Search for the cell housing the specified text and yield its (X, Y) center coordinate. 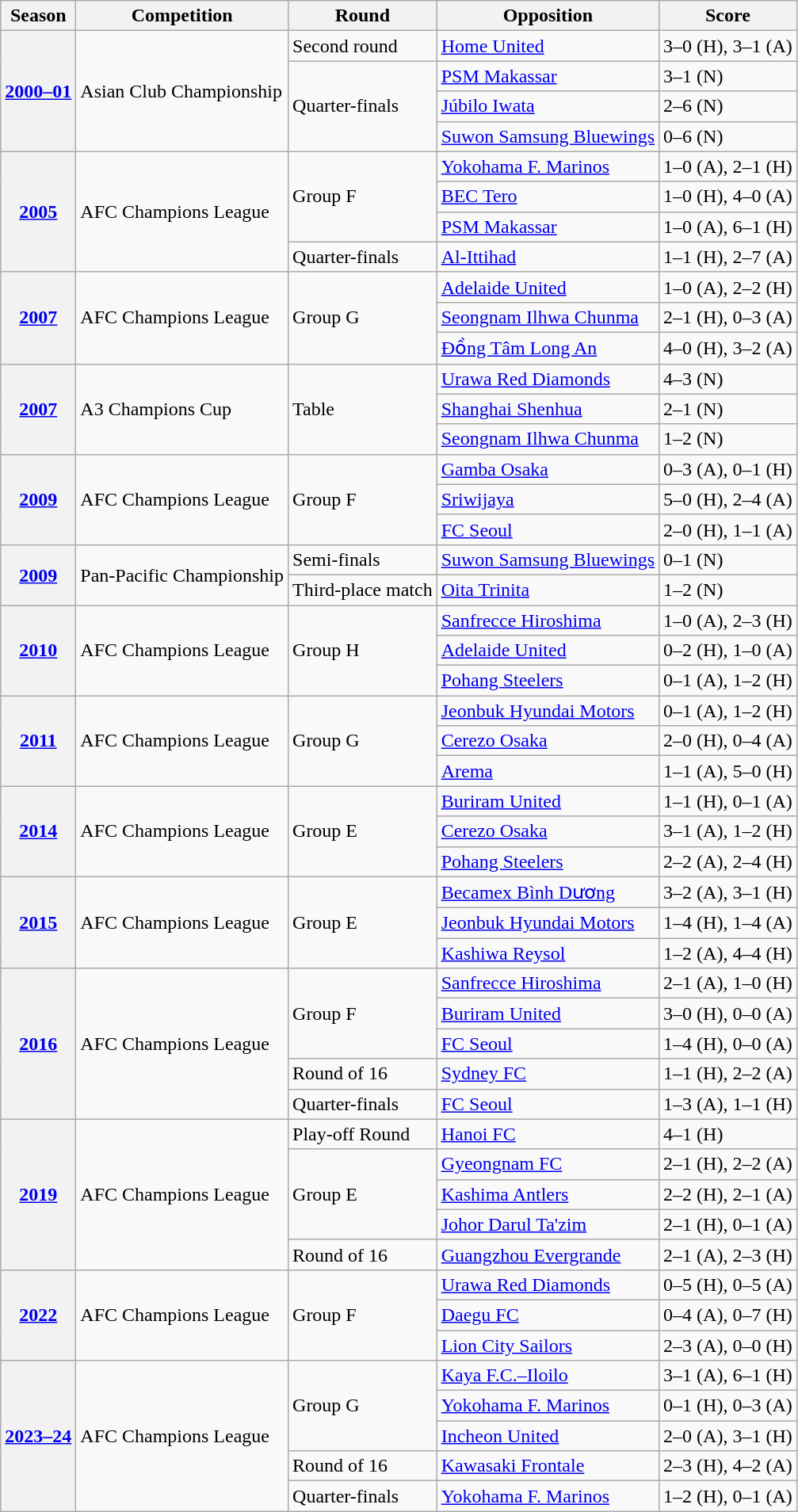
Semi-finals (363, 559)
Shanghai Shenhua (548, 409)
Becamex Bình Dương (548, 892)
Opposition (548, 16)
Gyeongnam FC (548, 1164)
Hanoi FC (548, 1134)
Season (38, 16)
1–4 (H), 1–4 (A) (728, 923)
A3 Champions Cup (182, 409)
2–1 (H), 0–3 (A) (728, 317)
2–3 (A), 0–0 (H) (728, 1345)
3–0 (H), 3–1 (A) (728, 46)
0–4 (A), 0–7 (H) (728, 1315)
Kashima Antlers (548, 1194)
1–0 (A), 6–1 (H) (728, 227)
Guangzhou Evergrande (548, 1254)
4–0 (H), 3–2 (A) (728, 348)
3–1 (N) (728, 76)
Pan-Pacific Championship (182, 575)
0–1 (H), 0–3 (A) (728, 1406)
Kaya F.C.–Iloilo (548, 1376)
2015 (38, 922)
1–1 (H), 2–2 (A) (728, 1074)
2–1 (A), 2–3 (H) (728, 1254)
Júbilo Iwata (548, 106)
Sriwijaya (548, 499)
5–0 (H), 2–4 (A) (728, 499)
2–6 (N) (728, 106)
Daegu FC (548, 1315)
2–1 (H), 2–2 (A) (728, 1164)
2023–24 (38, 1436)
1–2 (A), 4–4 (H) (728, 953)
2–2 (A), 2–4 (H) (728, 861)
Second round (363, 46)
Asian Club Championship (182, 91)
1–2 (H), 0–1 (A) (728, 1496)
2–2 (H), 2–1 (A) (728, 1194)
1–0 (H), 4–0 (A) (728, 197)
4–3 (N) (728, 379)
Arema (548, 771)
0–5 (H), 0–5 (A) (728, 1285)
Competition (182, 16)
Gamba Osaka (548, 469)
3–0 (H), 0–0 (A) (728, 1014)
0–3 (A), 0–1 (H) (728, 469)
Đồng Tâm Long An (548, 348)
4–1 (H) (728, 1134)
3–2 (A), 3–1 (H) (728, 892)
Table (363, 409)
2010 (38, 651)
2–0 (H), 1–1 (A) (728, 529)
Group H (363, 651)
2011 (38, 741)
1–1 (H), 2–7 (A) (728, 257)
0–6 (N) (728, 136)
Kawasaki Frontale (548, 1466)
2019 (38, 1194)
2005 (38, 212)
3–1 (A), 6–1 (H) (728, 1376)
Home United (548, 46)
Al-Ittihad (548, 257)
2–0 (H), 0–4 (A) (728, 741)
2–1 (H), 0–1 (A) (728, 1224)
1–0 (A), 2–3 (H) (728, 620)
Incheon United (548, 1436)
2000–01 (38, 91)
BEC Tero (548, 197)
1–1 (A), 5–0 (H) (728, 771)
Play-off Round (363, 1134)
Lion City Sailors (548, 1345)
2–1 (A), 1–0 (H) (728, 983)
Oita Trinita (548, 590)
2022 (38, 1315)
Round (363, 16)
1–3 (A), 1–1 (H) (728, 1104)
0–1 (N) (728, 559)
Kashiwa Reysol (548, 953)
1–0 (A), 2–1 (H) (728, 166)
1–0 (A), 2–2 (H) (728, 287)
2–3 (H), 4–2 (A) (728, 1466)
2–1 (N) (728, 409)
2016 (38, 1044)
1–4 (H), 0–0 (A) (728, 1044)
0–2 (H), 1–0 (A) (728, 651)
2014 (38, 831)
Third-place match (363, 590)
Score (728, 16)
2–0 (A), 3–1 (H) (728, 1436)
Johor Darul Ta'zim (548, 1224)
1–1 (H), 0–1 (A) (728, 801)
Sydney FC (548, 1074)
3–1 (A), 1–2 (H) (728, 831)
